Pinpoint the cell where the given text exists, returning its (x, y) midpoint coordinate. 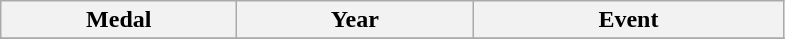
Medal (119, 20)
Year (355, 20)
Event (628, 20)
